Search for the cell housing the specified text and yield its [x, y] center coordinate. 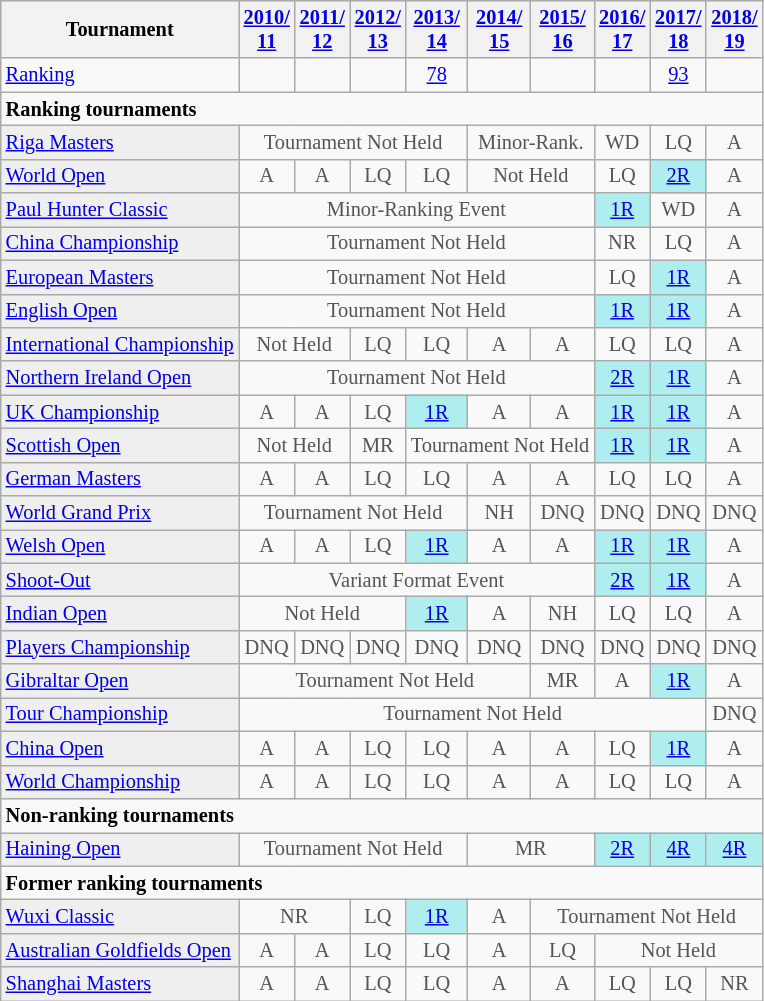
Shanghai Masters [120, 984]
93 [678, 75]
Shoot-Out [120, 580]
International Championship [120, 344]
Former ranking tournaments [382, 883]
China Open [120, 748]
Ranking [120, 75]
Riga Masters [120, 142]
Gibraltar Open [120, 681]
European Masters [120, 277]
World Open [120, 176]
2010/11 [267, 29]
2018/19 [734, 29]
2016/17 [622, 29]
Australian Goldfields Open [120, 950]
China Championship [120, 243]
78 [437, 75]
Tour Championship [120, 714]
Welsh Open [120, 546]
Ranking tournaments [382, 109]
Paul Hunter Classic [120, 210]
2011/12 [322, 29]
2017/18 [678, 29]
Northern Ireland Open [120, 378]
2012/13 [378, 29]
Minor-Rank. [532, 142]
Variant Format Event [417, 580]
Non-ranking tournaments [382, 815]
Scottish Open [120, 445]
Players Championship [120, 647]
Haining Open [120, 849]
UK Championship [120, 412]
Minor-Ranking Event [417, 210]
2013/14 [437, 29]
German Masters [120, 479]
World Championship [120, 782]
Wuxi Classic [120, 916]
2014/15 [500, 29]
Indian Open [120, 613]
Tournament [120, 29]
2015/16 [562, 29]
World Grand Prix [120, 513]
English Open [120, 311]
